Detect which cell encompasses the target text, then output its (x, y) center coordinate. 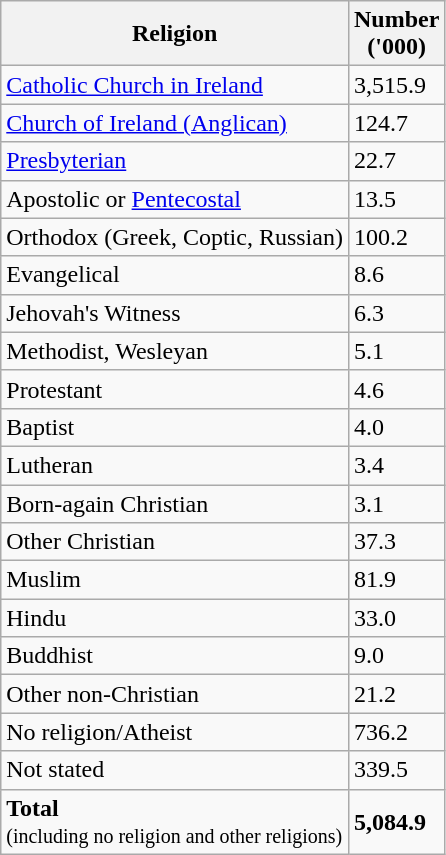
Other non-Christian (175, 694)
Presbyterian (175, 161)
5.1 (396, 351)
Born-again Christian (175, 503)
Catholic Church in Ireland (175, 85)
Muslim (175, 580)
4.6 (396, 389)
5,084.9 (396, 822)
339.5 (396, 770)
3,515.9 (396, 85)
Apostolic or Pentecostal (175, 199)
22.7 (396, 161)
Buddhist (175, 656)
Total(including no religion and other religions) (175, 822)
81.9 (396, 580)
Religion (175, 34)
Jehovah's Witness (175, 313)
Lutheran (175, 465)
21.2 (396, 694)
Evangelical (175, 275)
100.2 (396, 237)
3.1 (396, 503)
Church of Ireland (Anglican) (175, 123)
Hindu (175, 618)
Not stated (175, 770)
Number('000) (396, 34)
Baptist (175, 427)
8.6 (396, 275)
4.0 (396, 427)
37.3 (396, 542)
No religion/Atheist (175, 732)
Orthodox (Greek, Coptic, Russian) (175, 237)
33.0 (396, 618)
Methodist, Wesleyan (175, 351)
736.2 (396, 732)
13.5 (396, 199)
Protestant (175, 389)
Other Christian (175, 542)
124.7 (396, 123)
3.4 (396, 465)
6.3 (396, 313)
9.0 (396, 656)
